Provide the (X, Y) coordinate of the cell's center where the given text is located.  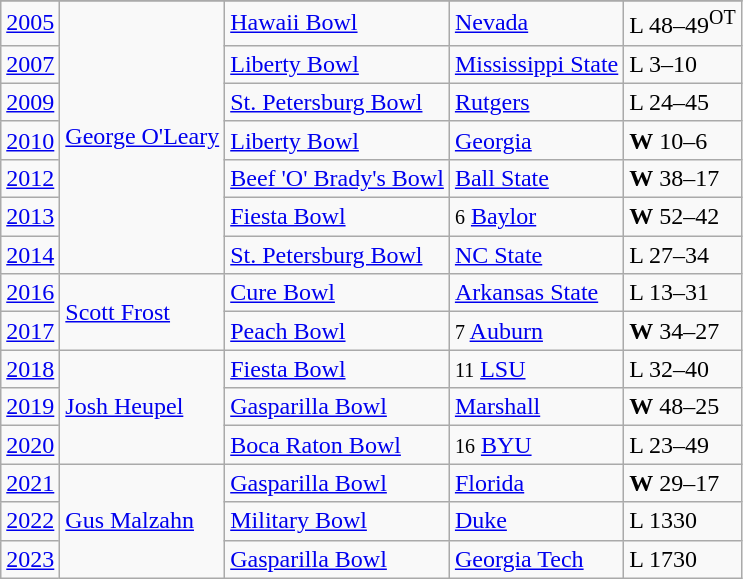
Military Bowl (338, 521)
Peach Bowl (338, 331)
Hawaii Bowl (338, 24)
George O'Leary (142, 138)
Florida (536, 483)
Nevada (536, 24)
Mississippi State (536, 64)
L 32–40 (683, 369)
7 Auburn (536, 331)
Arkansas State (536, 293)
L 24–45 (683, 102)
2019 (30, 407)
Georgia Tech (536, 559)
2023 (30, 559)
16 BYU (536, 445)
2005 (30, 24)
L 27–34 (683, 255)
Rutgers (536, 102)
2016 (30, 293)
W 52–42 (683, 217)
2009 (30, 102)
Scott Frost (142, 312)
L 48–49OT (683, 24)
W 48–25 (683, 407)
W 34–27 (683, 331)
Cure Bowl (338, 293)
Marshall (536, 407)
L 13–31 (683, 293)
2007 (30, 64)
2012 (30, 178)
L 3–10 (683, 64)
2014 (30, 255)
11 LSU (536, 369)
2017 (30, 331)
Josh Heupel (142, 407)
6 Baylor (536, 217)
2020 (30, 445)
2010 (30, 140)
L 23–49 (683, 445)
Georgia (536, 140)
2021 (30, 483)
Ball State (536, 178)
Duke (536, 521)
NC State (536, 255)
Beef 'O' Brady's Bowl (338, 178)
W 38–17 (683, 178)
Gus Malzahn (142, 521)
L 1330 (683, 521)
L 1730 (683, 559)
2022 (30, 521)
Boca Raton Bowl (338, 445)
2018 (30, 369)
W 29–17 (683, 483)
W 10–6 (683, 140)
2013 (30, 217)
